Pinpoint the cell where the given text exists, returning its [x, y] midpoint coordinate. 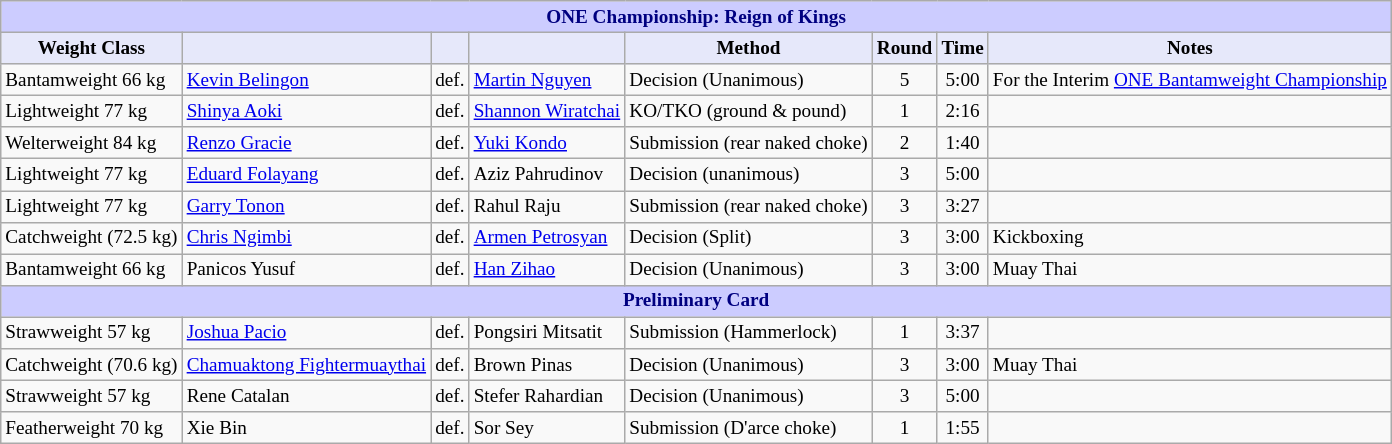
Stefer Rahardian [547, 396]
Rahul Raju [547, 206]
3:37 [962, 333]
Notes [1190, 48]
Time [962, 48]
Brown Pinas [547, 365]
Renzo Gracie [306, 143]
5 [904, 80]
2:16 [962, 111]
Han Zihao [547, 270]
Garry Tonon [306, 206]
Featherweight 70 kg [92, 428]
Submission (Hammerlock) [748, 333]
Decision (unanimous) [748, 175]
Method [748, 48]
Preliminary Card [696, 301]
1:55 [962, 428]
ONE Championship: Reign of Kings [696, 17]
For the Interim ONE Bantamweight Championship [1190, 80]
Kevin Belingon [306, 80]
Xie Bin [306, 428]
Yuki Kondo [547, 143]
Round [904, 48]
Submission (D'arce choke) [748, 428]
Decision (Split) [748, 238]
Chamuaktong Fightermuaythai [306, 365]
Weight Class [92, 48]
Sor Sey [547, 428]
Eduard Folayang [306, 175]
3:27 [962, 206]
Panicos Yusuf [306, 270]
Armen Petrosyan [547, 238]
Pongsiri Mitsatit [547, 333]
Shannon Wiratchai [547, 111]
2 [904, 143]
Catchweight (70.6 kg) [92, 365]
Rene Catalan [306, 396]
KO/TKO (ground & pound) [748, 111]
Aziz Pahrudinov [547, 175]
Welterweight 84 kg [92, 143]
Kickboxing [1190, 238]
Shinya Aoki [306, 111]
1:40 [962, 143]
Martin Nguyen [547, 80]
Joshua Pacio [306, 333]
Chris Ngimbi [306, 238]
Catchweight (72.5 kg) [92, 238]
